Detect which cell encompasses the target text, then output its (x, y) center coordinate. 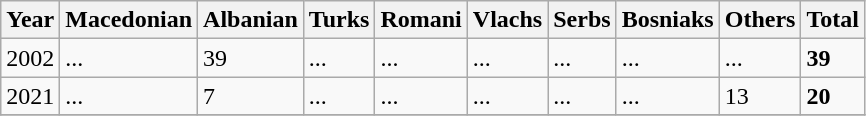
Total (833, 20)
Turks (339, 20)
2002 (30, 58)
13 (760, 96)
Romani (421, 20)
Macedonian (129, 20)
2021 (30, 96)
Vlachs (507, 20)
Serbs (582, 20)
Bosniaks (668, 20)
20 (833, 96)
Albanian (251, 20)
Others (760, 20)
Year (30, 20)
7 (251, 96)
